Detect which cell encompasses the target text, then output its [x, y] center coordinate. 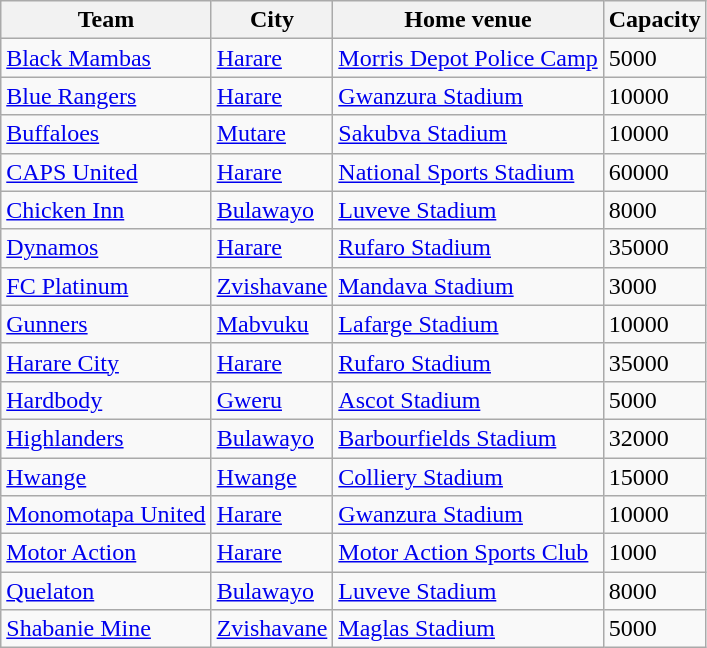
Colliery Stadium [468, 477]
Maglas Stadium [468, 629]
32000 [654, 438]
15000 [654, 477]
Home venue [468, 20]
Mandava Stadium [468, 286]
1000 [654, 553]
National Sports Stadium [468, 172]
Barbourfields Stadium [468, 438]
Monomotapa United [106, 515]
City [272, 20]
Blue Rangers [106, 96]
Gweru [272, 400]
Chicken Inn [106, 210]
Black Mambas [106, 58]
FC Platinum [106, 286]
Lafarge Stadium [468, 324]
Motor Action [106, 553]
Capacity [654, 20]
Sakubva Stadium [468, 134]
Mabvuku [272, 324]
Mutare [272, 134]
Ascot Stadium [468, 400]
Hardbody [106, 400]
Morris Depot Police Camp [468, 58]
Gunners [106, 324]
60000 [654, 172]
Harare City [106, 362]
Quelaton [106, 591]
Motor Action Sports Club [468, 553]
CAPS United [106, 172]
Highlanders [106, 438]
Dynamos [106, 248]
Team [106, 20]
Buffaloes [106, 134]
3000 [654, 286]
Shabanie Mine [106, 629]
